Search for the cell housing the specified text and yield its (X, Y) center coordinate. 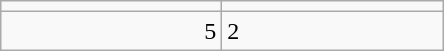
5 (112, 31)
2 (332, 31)
